Search for the cell housing the specified text and yield its [x, y] center coordinate. 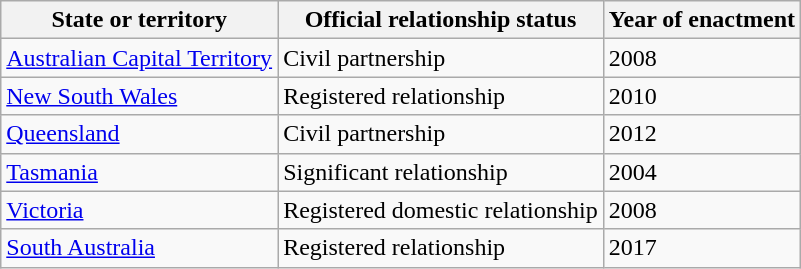
State or territory [140, 20]
2004 [702, 172]
Tasmania [140, 172]
Australian Capital Territory [140, 58]
2012 [702, 134]
Significant relationship [441, 172]
Year of enactment [702, 20]
Registered domestic relationship [441, 210]
2017 [702, 248]
2010 [702, 96]
Victoria [140, 210]
South Australia [140, 248]
Official relationship status [441, 20]
New South Wales [140, 96]
Queensland [140, 134]
